Extract the [x, y] coordinate from the center of the cell holding the provided text.  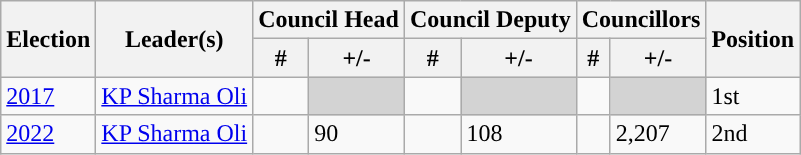
90 [357, 134]
2nd [753, 134]
Council Head [329, 20]
2,207 [658, 134]
1st [753, 96]
2017 [48, 96]
Council Deputy [490, 20]
Leader(s) [174, 39]
Councillors [641, 20]
Position [753, 39]
Election [48, 39]
2022 [48, 134]
108 [518, 134]
